Identify which cell holds the provided text, then report its (X, Y) central coordinate. 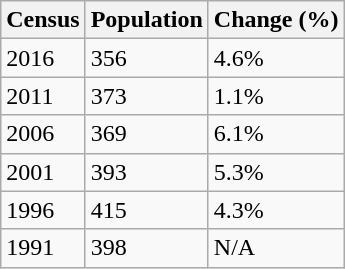
369 (146, 134)
4.3% (276, 210)
4.6% (276, 58)
2011 (43, 96)
1.1% (276, 96)
398 (146, 248)
2001 (43, 172)
356 (146, 58)
2006 (43, 134)
Change (%) (276, 20)
2016 (43, 58)
393 (146, 172)
N/A (276, 248)
Population (146, 20)
373 (146, 96)
5.3% (276, 172)
1996 (43, 210)
Census (43, 20)
1991 (43, 248)
6.1% (276, 134)
415 (146, 210)
